Identify which cell holds the provided text, then report its (x, y) central coordinate. 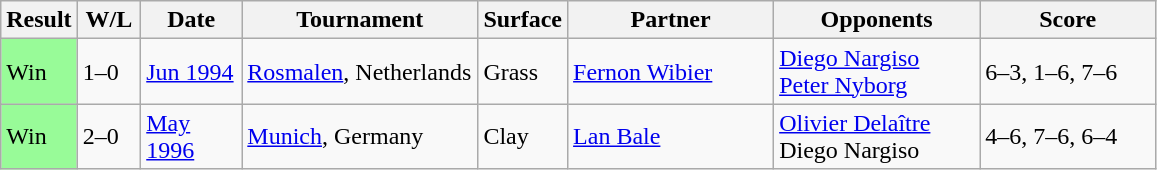
Surface (523, 20)
Lan Bale (671, 136)
Score (1068, 20)
Olivier Delaître Diego Nargiso (877, 136)
Jun 1994 (192, 72)
Opponents (877, 20)
4–6, 7–6, 6–4 (1068, 136)
Partner (671, 20)
Fernon Wibier (671, 72)
1–0 (109, 72)
Rosmalen, Netherlands (360, 72)
Diego Nargiso Peter Nyborg (877, 72)
Clay (523, 136)
Date (192, 20)
6–3, 1–6, 7–6 (1068, 72)
Munich, Germany (360, 136)
2–0 (109, 136)
W/L (109, 20)
Result (39, 20)
Grass (523, 72)
Tournament (360, 20)
May 1996 (192, 136)
